Return the (X, Y) coordinate for the center point of the cell that contains the specified text.  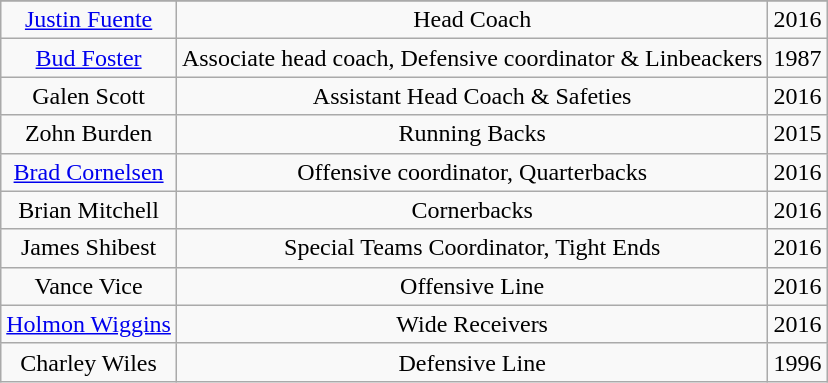
Vance Vice (89, 286)
Running Backs (472, 134)
1996 (798, 362)
Zohn Burden (89, 134)
Offensive coordinator, Quarterbacks (472, 172)
2015 (798, 134)
Associate head coach, Defensive coordinator & Linbeackers (472, 58)
Head Coach (472, 20)
Assistant Head Coach & Safeties (472, 96)
Galen Scott (89, 96)
Offensive Line (472, 286)
Justin Fuente (89, 20)
Holmon Wiggins (89, 324)
James Shibest (89, 248)
Defensive Line (472, 362)
Bud Foster (89, 58)
Charley Wiles (89, 362)
Special Teams Coordinator, Tight Ends (472, 248)
1987 (798, 58)
Wide Receivers (472, 324)
Cornerbacks (472, 210)
Brian Mitchell (89, 210)
Brad Cornelsen (89, 172)
